Detect which cell encompasses the target text, then output its [X, Y] center coordinate. 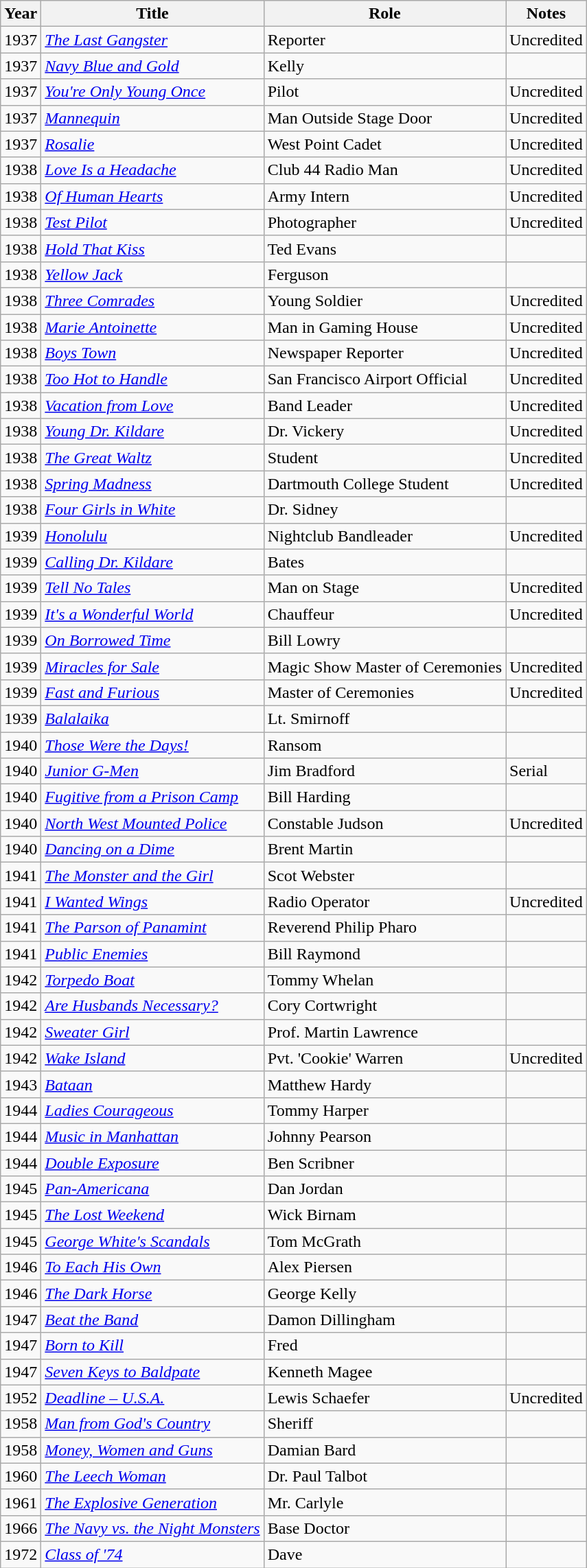
Newspaper Reporter [384, 353]
Dartmouth College Student [384, 484]
Ben Scribner [384, 1163]
Alex Piersen [384, 1267]
Double Exposure [152, 1163]
Title [152, 14]
The Leech Woman [152, 1476]
Born to Kill [152, 1346]
Bill Raymond [384, 954]
Ransom [384, 745]
Test Pilot [152, 222]
I Wanted Wings [152, 902]
George Kelly [384, 1294]
Vacation from Love [152, 406]
Johnny Pearson [384, 1136]
Nightclub Bandleader [384, 536]
Seven Keys to Baldpate [152, 1372]
Junior G-Men [152, 771]
Constable Judson [384, 823]
Damian Bard [384, 1450]
Tommy Whelan [384, 980]
Wick Birnam [384, 1215]
Dancing on a Dime [152, 850]
Year [21, 14]
Public Enemies [152, 954]
Marie Antoinette [152, 327]
Honolulu [152, 536]
Sweater Girl [152, 1032]
Sheriff [384, 1424]
Club 44 Radio Man [384, 170]
Rosalie [152, 144]
Music in Manhattan [152, 1136]
Hold That Kiss [152, 248]
Love Is a Headache [152, 170]
Tommy Harper [384, 1110]
Calling Dr. Kildare [152, 562]
The Navy vs. the Night Monsters [152, 1528]
Young Soldier [384, 301]
Scot Webster [384, 876]
Damon Dillingham [384, 1320]
Of Human Hearts [152, 196]
Man on Stage [384, 588]
Photographer [384, 222]
The Parson of Panamint [152, 928]
Cory Cortwright [384, 1006]
1952 [21, 1398]
Magic Show Master of Ceremonies [384, 666]
Bataan [152, 1084]
Matthew Hardy [384, 1084]
Boys Town [152, 353]
West Point Cadet [384, 144]
Jim Bradford [384, 771]
Bates [384, 562]
Class of '74 [152, 1554]
The Lost Weekend [152, 1215]
Role [384, 14]
Those Were the Days! [152, 745]
Dr. Sidney [384, 510]
Man from God's Country [152, 1424]
Spring Madness [152, 484]
Chauffeur [384, 614]
George White's Scandals [152, 1241]
Three Comrades [152, 301]
Band Leader [384, 406]
Notes [546, 14]
Base Doctor [384, 1528]
Balalaika [152, 718]
Fred [384, 1346]
Four Girls in White [152, 510]
North West Mounted Police [152, 823]
To Each His Own [152, 1267]
1972 [21, 1554]
Man in Gaming House [384, 327]
The Explosive Generation [152, 1502]
Prof. Martin Lawrence [384, 1032]
Master of Ceremonies [384, 692]
Tom McGrath [384, 1241]
On Borrowed Time [152, 640]
It's a Wonderful World [152, 614]
Mr. Carlyle [384, 1502]
Pan-Americana [152, 1189]
San Francisco Airport Official [384, 379]
Wake Island [152, 1058]
The Monster and the Girl [152, 876]
Fugitive from a Prison Camp [152, 797]
The Last Gangster [152, 40]
Fast and Furious [152, 692]
The Dark Horse [152, 1294]
You're Only Young Once [152, 92]
Man Outside Stage Door [384, 118]
Lewis Schaefer [384, 1398]
Bill Lowry [384, 640]
1966 [21, 1528]
Kelly [384, 66]
Deadline – U.S.A. [152, 1398]
The Great Waltz [152, 458]
Mannequin [152, 118]
1961 [21, 1502]
Brent Martin [384, 850]
Lt. Smirnoff [384, 718]
Radio Operator [384, 902]
Tell No Tales [152, 588]
Army Intern [384, 196]
Pilot [384, 92]
Money, Women and Guns [152, 1450]
Ferguson [384, 274]
Student [384, 458]
Reporter [384, 40]
Beat the Band [152, 1320]
Dave [384, 1554]
Torpedo Boat [152, 980]
Navy Blue and Gold [152, 66]
1943 [21, 1084]
Dan Jordan [384, 1189]
Young Dr. Kildare [152, 432]
Ladies Courageous [152, 1110]
Are Husbands Necessary? [152, 1006]
Dr. Paul Talbot [384, 1476]
Kenneth Magee [384, 1372]
Pvt. 'Cookie' Warren [384, 1058]
Reverend Philip Pharo [384, 928]
Too Hot to Handle [152, 379]
1960 [21, 1476]
Yellow Jack [152, 274]
Ted Evans [384, 248]
Bill Harding [384, 797]
Dr. Vickery [384, 432]
Serial [546, 771]
Miracles for Sale [152, 666]
